Determine the [X, Y] coordinate at the center of the cell enclosing the given text.  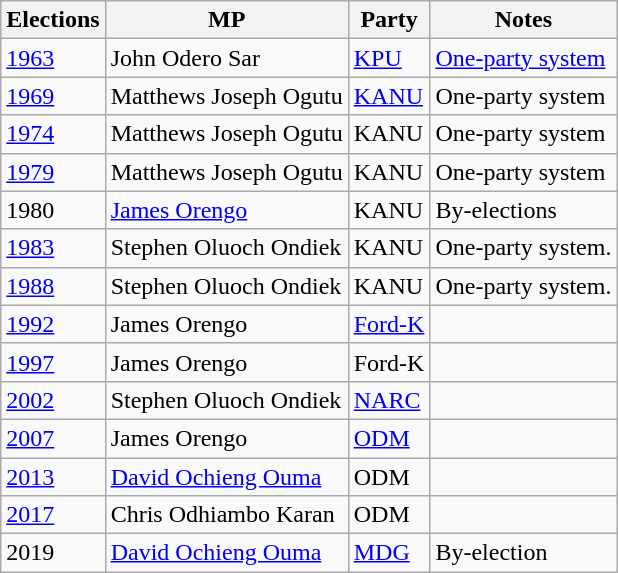
2017 [53, 515]
2002 [53, 400]
KPU [389, 58]
1963 [53, 58]
1988 [53, 286]
1969 [53, 96]
1992 [53, 324]
Party [389, 20]
By-elections [524, 210]
1983 [53, 248]
1997 [53, 362]
NARC [389, 400]
MDG [389, 553]
Chris Odhiambo Karan [226, 515]
2019 [53, 553]
MP [226, 20]
2007 [53, 438]
Notes [524, 20]
John Odero Sar [226, 58]
1979 [53, 172]
Elections [53, 20]
1974 [53, 134]
2013 [53, 477]
1980 [53, 210]
By-election [524, 553]
